Detect which cell encompasses the target text, then output its [x, y] center coordinate. 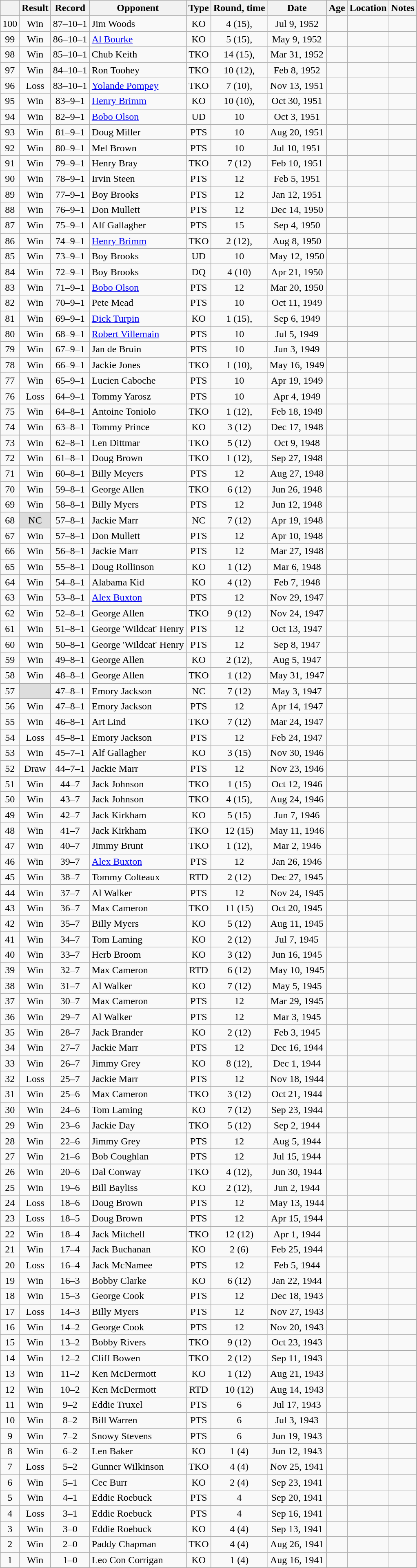
45–8–1 [70, 738]
Mar 31, 1952 [297, 55]
68 [10, 520]
44–7 [70, 784]
33–7 [70, 955]
Dick Turpin [138, 318]
Nov 29, 1947 [297, 598]
16–3 [70, 1281]
15–3 [70, 1296]
80–9–1 [70, 148]
24 [10, 1203]
Dec 27, 1945 [297, 877]
83–10–1 [70, 86]
Sep 23, 1941 [297, 1482]
Mar 29, 1945 [297, 1001]
3 [10, 1529]
Sep 11, 1943 [297, 1358]
65 [10, 567]
36–7 [70, 908]
Nov 24, 1947 [297, 613]
77 [10, 380]
Dec 16, 1944 [297, 1048]
Nov 20, 1943 [297, 1327]
Jackie Day [138, 1125]
20–6 [70, 1172]
3 (15) [239, 753]
18 [10, 1296]
67–9–1 [70, 349]
Robert Villemain [138, 334]
1 [10, 1560]
80 [10, 334]
Draw [35, 769]
16 [10, 1327]
Mar 27, 1948 [297, 551]
8–2 [70, 1420]
62–8–1 [70, 442]
2 [10, 1544]
Sep 16, 1941 [297, 1513]
Aug 8, 1950 [297, 241]
61–8–1 [70, 458]
Sep 13, 1941 [297, 1529]
5 (15) [239, 815]
Eddie Truxel [138, 1405]
Ron Toohey [138, 70]
51 [10, 784]
72–9–1 [70, 272]
Jun 30, 1944 [297, 1172]
87 [10, 225]
10 (10), [239, 101]
14 (15), [239, 55]
11 [10, 1405]
Bill Bayliss [138, 1188]
Cliff Bowen [138, 1358]
69–9–1 [70, 318]
Snowy Stevens [138, 1435]
Billy Meyers [138, 474]
61 [10, 629]
17–4 [70, 1250]
Dec 17, 1948 [297, 427]
78–9–1 [70, 179]
Dal Conway [138, 1172]
81–9–1 [70, 132]
Tommy Prince [138, 427]
Jackie Jones [138, 365]
73–9–1 [70, 256]
21–6 [70, 1156]
4 (12) [239, 582]
Result [35, 8]
88 [10, 210]
79 [10, 349]
DQ [198, 272]
56 [10, 707]
29 [10, 1125]
84–10–1 [70, 70]
77–9–1 [70, 194]
Nov 30, 1946 [297, 753]
2 (6) [239, 1250]
70–9–1 [70, 303]
1 (15) [239, 784]
Jack Buchanan [138, 1250]
Aug 14, 1943 [297, 1389]
40–7 [70, 846]
83–9–1 [70, 101]
Oct 13, 1947 [297, 629]
May 31, 1947 [297, 675]
55 [10, 722]
Doug Rollinson [138, 567]
Nov 13, 1951 [297, 86]
75–9–1 [70, 225]
4 (10) [239, 272]
18–5 [70, 1219]
30 [10, 1110]
66 [10, 551]
6–2 [70, 1451]
64–8–1 [70, 411]
Mar 20, 1950 [297, 287]
Mel Brown [138, 148]
67 [10, 536]
4 (12), [239, 1172]
38 [10, 986]
Oct 30, 1951 [297, 101]
76–9–1 [70, 210]
59 [10, 660]
Jul 10, 1951 [297, 148]
Mar 2, 1946 [297, 846]
14–3 [70, 1312]
86 [10, 241]
63 [10, 598]
Oct 12, 1946 [297, 784]
Apr 19, 1949 [297, 380]
93 [10, 132]
Yolande Pompey [138, 86]
Sep 4, 1950 [297, 225]
Feb 18, 1949 [297, 411]
Bob Coughlan [138, 1156]
2 (4) [239, 1482]
66–9–1 [70, 365]
Doug Miller [138, 132]
3–1 [70, 1513]
Nov 24, 1945 [297, 892]
43 [10, 908]
26 [10, 1172]
12 (12) [239, 1234]
May 9, 1952 [297, 39]
Bill Warren [138, 1420]
16–4 [70, 1265]
44–7–1 [70, 769]
13–2 [70, 1343]
Nov 27, 1943 [297, 1312]
May 12, 1950 [297, 256]
Jul 9, 1952 [297, 24]
28 [10, 1141]
Mar 6, 1948 [297, 567]
Lucien Caboche [138, 380]
Dec 14, 1950 [297, 210]
14 [10, 1358]
28–7 [70, 1032]
Apr 4, 1949 [297, 396]
Gunner Wilkinson [138, 1467]
Feb 7, 1948 [297, 582]
22 [10, 1234]
47 [10, 846]
49–8–1 [70, 660]
Chub Keith [138, 55]
32–7 [70, 970]
53 [10, 753]
46 [10, 861]
35–7 [70, 923]
71 [10, 474]
91 [10, 163]
55–8–1 [70, 567]
50–8–1 [70, 644]
10–2 [70, 1389]
Jun 12, 1948 [297, 505]
Apr 15, 1944 [297, 1219]
1–0 [70, 1560]
Feb 8, 1952 [297, 70]
8 (12), [239, 1063]
Jimmy Brunt [138, 846]
24–6 [70, 1110]
2–0 [70, 1544]
Jan 22, 1944 [297, 1281]
Leo Con Corrigan [138, 1560]
Sep 20, 1941 [297, 1498]
May 13, 1944 [297, 1203]
37–7 [70, 892]
14–2 [70, 1327]
51–8–1 [70, 629]
74–9–1 [70, 241]
Aug 27, 1948 [297, 474]
May 11, 1946 [297, 830]
7 (10), [239, 86]
Record [70, 8]
98 [10, 55]
96 [10, 86]
Jun 12, 1943 [297, 1451]
27–7 [70, 1048]
58–8–1 [70, 505]
81 [10, 318]
Mar 24, 1947 [297, 722]
Apr 14, 1947 [297, 707]
68–9–1 [70, 334]
74 [10, 427]
63–8–1 [70, 427]
11–2 [70, 1374]
9–2 [70, 1405]
Jun 2, 1944 [297, 1188]
21 [10, 1250]
64 [10, 582]
48–8–1 [70, 675]
85 [10, 256]
33 [10, 1063]
Feb 5, 1951 [297, 179]
5–2 [70, 1467]
30–7 [70, 1001]
26–7 [70, 1063]
65–9–1 [70, 380]
25–6 [70, 1094]
72 [10, 458]
78 [10, 365]
50 [10, 799]
79–9–1 [70, 163]
82–9–1 [70, 117]
Round, time [239, 8]
Al Bourke [138, 39]
Jul 17, 1943 [297, 1405]
Jul 7, 1945 [297, 939]
Jul 3, 1943 [297, 1420]
Pete Mead [138, 303]
Aug 5, 1947 [297, 660]
22–6 [70, 1141]
Jul 15, 1944 [297, 1156]
20 [10, 1265]
Jun 7, 1946 [297, 815]
46–8–1 [70, 722]
May 3, 1947 [297, 691]
Oct 20, 1945 [297, 908]
35 [10, 1032]
54–8–1 [70, 582]
76 [10, 396]
38–7 [70, 877]
62 [10, 613]
60–8–1 [70, 474]
Jul 5, 1949 [297, 334]
75 [10, 411]
52 [10, 769]
45 [10, 877]
18–4 [70, 1234]
May 10, 1945 [297, 970]
Opponent [138, 8]
70 [10, 489]
Apr 19, 1948 [297, 520]
Apr 1, 1944 [297, 1234]
Sep 6, 1949 [297, 318]
53–8–1 [70, 598]
3–0 [70, 1529]
Aug 11, 1945 [297, 923]
34–7 [70, 939]
83 [10, 287]
73 [10, 442]
Aug 20, 1951 [297, 132]
Jack Brander [138, 1032]
19 [10, 1281]
52–8–1 [70, 613]
59–8–1 [70, 489]
1 (15), [239, 318]
7–2 [70, 1435]
Bobby Rivers [138, 1343]
12–2 [70, 1358]
89 [10, 194]
Oct 23, 1943 [297, 1343]
92 [10, 148]
41–7 [70, 830]
Jan 12, 1951 [297, 194]
Feb 25, 1944 [297, 1250]
Alabama Kid [138, 582]
71–9–1 [70, 287]
Jun 26, 1948 [297, 489]
4–1 [70, 1498]
29–7 [70, 1017]
Jan de Bruin [138, 349]
64–9–1 [70, 396]
87–10–1 [70, 24]
Aug 16, 1941 [297, 1560]
94 [10, 117]
69 [10, 505]
37 [10, 1001]
8 [10, 1451]
58 [10, 675]
Jun 19, 1943 [297, 1435]
40 [10, 955]
41 [10, 939]
Aug 26, 1941 [297, 1544]
82 [10, 303]
99 [10, 39]
Sep 27, 1948 [297, 458]
Jim Woods [138, 24]
Oct 11, 1949 [297, 303]
May 5, 1945 [297, 986]
Jun 3, 1949 [297, 349]
Feb 3, 1945 [297, 1032]
Herb Broom [138, 955]
Len Baker [138, 1451]
13 [10, 1374]
34 [10, 1048]
25–7 [70, 1079]
Irvin Steen [138, 179]
Antoine Toniolo [138, 411]
43–7 [70, 799]
Nov 23, 1946 [297, 769]
May 16, 1949 [297, 365]
17 [10, 1312]
Tommy Colteaux [138, 877]
97 [10, 70]
85–10–1 [70, 55]
Mar 3, 1945 [297, 1017]
Apr 21, 1950 [297, 272]
Type [198, 8]
Oct 3, 1951 [297, 117]
Sep 2, 1944 [297, 1125]
32 [10, 1079]
Feb 10, 1951 [297, 163]
Sep 23, 1944 [297, 1110]
Aug 21, 1943 [297, 1374]
Feb 5, 1944 [297, 1265]
Feb 24, 1947 [297, 738]
39–7 [70, 861]
42 [10, 923]
27 [10, 1156]
Bobby Clarke [138, 1281]
23 [10, 1219]
Jun 16, 1945 [297, 955]
36 [10, 1017]
7 [10, 1467]
Dec 18, 1943 [297, 1296]
84 [10, 272]
Cec Burr [138, 1482]
Jan 26, 1946 [297, 861]
Oct 9, 1948 [297, 442]
Sep 8, 1947 [297, 644]
11 (15) [239, 908]
Henry Bray [138, 163]
86–10–1 [70, 39]
Paddy Chapman [138, 1544]
25 [10, 1188]
42–7 [70, 815]
90 [10, 179]
Len Dittmar [138, 442]
1 (10), [239, 365]
54 [10, 738]
23–6 [70, 1125]
Tommy Yarosz [138, 396]
56–8–1 [70, 551]
31 [10, 1094]
Jack Mitchell [138, 1234]
44 [10, 892]
Apr 10, 1948 [297, 536]
95 [10, 101]
Oct 21, 1944 [297, 1094]
19–6 [70, 1188]
100 [10, 24]
Date [297, 8]
45–7–1 [70, 753]
31–7 [70, 986]
Nov 25, 1941 [297, 1467]
39 [10, 970]
5 [10, 1498]
10 (12) [239, 1389]
57 [10, 691]
Location [368, 8]
49 [10, 815]
Age [337, 8]
5 (15), [239, 39]
Notes [403, 8]
5–1 [70, 1482]
60 [10, 644]
Nov 18, 1944 [297, 1079]
Dec 1, 1944 [297, 1063]
9 [10, 1435]
Art Lind [138, 722]
10 (12), [239, 70]
Aug 5, 1944 [297, 1141]
48 [10, 830]
Jack McNamee [138, 1265]
18–6 [70, 1203]
12 (15) [239, 830]
Aug 24, 1946 [297, 799]
